Detect which cell encompasses the target text, then output its [X, Y] center coordinate. 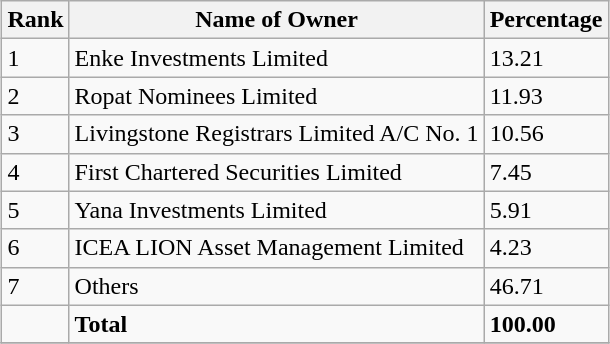
7.45 [546, 172]
7 [36, 286]
Total [276, 324]
100.00 [546, 324]
4.23 [546, 248]
11.93 [546, 96]
1 [36, 58]
Livingstone Registrars Limited A/C No. 1 [276, 134]
Ropat Nominees Limited [276, 96]
5.91 [546, 210]
Enke Investments Limited [276, 58]
First Chartered Securities Limited [276, 172]
Rank [36, 20]
Percentage [546, 20]
4 [36, 172]
2 [36, 96]
6 [36, 248]
13.21 [546, 58]
ICEA LION Asset Management Limited [276, 248]
10.56 [546, 134]
5 [36, 210]
3 [36, 134]
Name of Owner [276, 20]
Others [276, 286]
Yana Investments Limited [276, 210]
46.71 [546, 286]
